For the text-containing cell, return its midpoint in (X, Y) coordinate format. 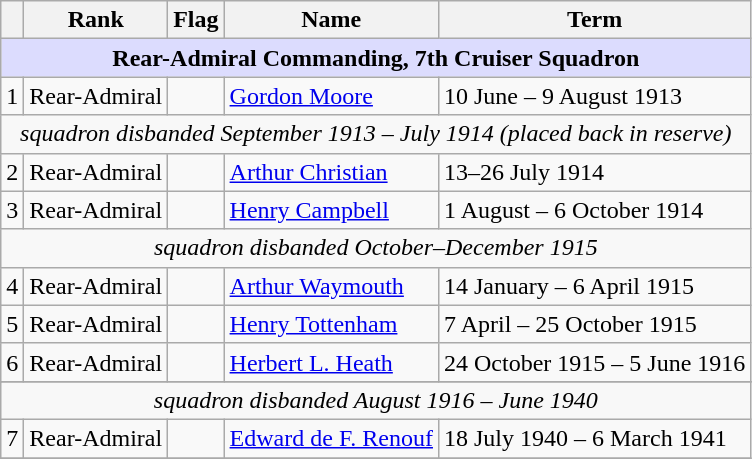
18 July 1940 – 6 March 1941 (594, 438)
5 (12, 324)
Herbert L. Heath (331, 362)
10 June – 9 August 1913 (594, 96)
Arthur Christian (331, 172)
squadron disbanded August 1916 – June 1940 (376, 400)
1 (12, 96)
Edward de F. Renouf (331, 438)
13–26 July 1914 (594, 172)
Henry Campbell (331, 210)
Rear-Admiral Commanding, 7th Cruiser Squadron (376, 58)
2 (12, 172)
3 (12, 210)
1 August – 6 October 1914 (594, 210)
Henry Tottenham (331, 324)
7 (12, 438)
4 (12, 286)
squadron disbanded October–December 1915 (376, 248)
squadron disbanded September 1913 – July 1914 (placed back in reserve) (376, 134)
Name (331, 20)
7 April – 25 October 1915 (594, 324)
24 October 1915 – 5 June 1916 (594, 362)
Arthur Waymouth (331, 286)
Term (594, 20)
Rank (96, 20)
6 (12, 362)
14 January – 6 April 1915 (594, 286)
Gordon Moore (331, 96)
Flag (196, 20)
